Locate the cell with the specified text and output its [x, y] center coordinate. 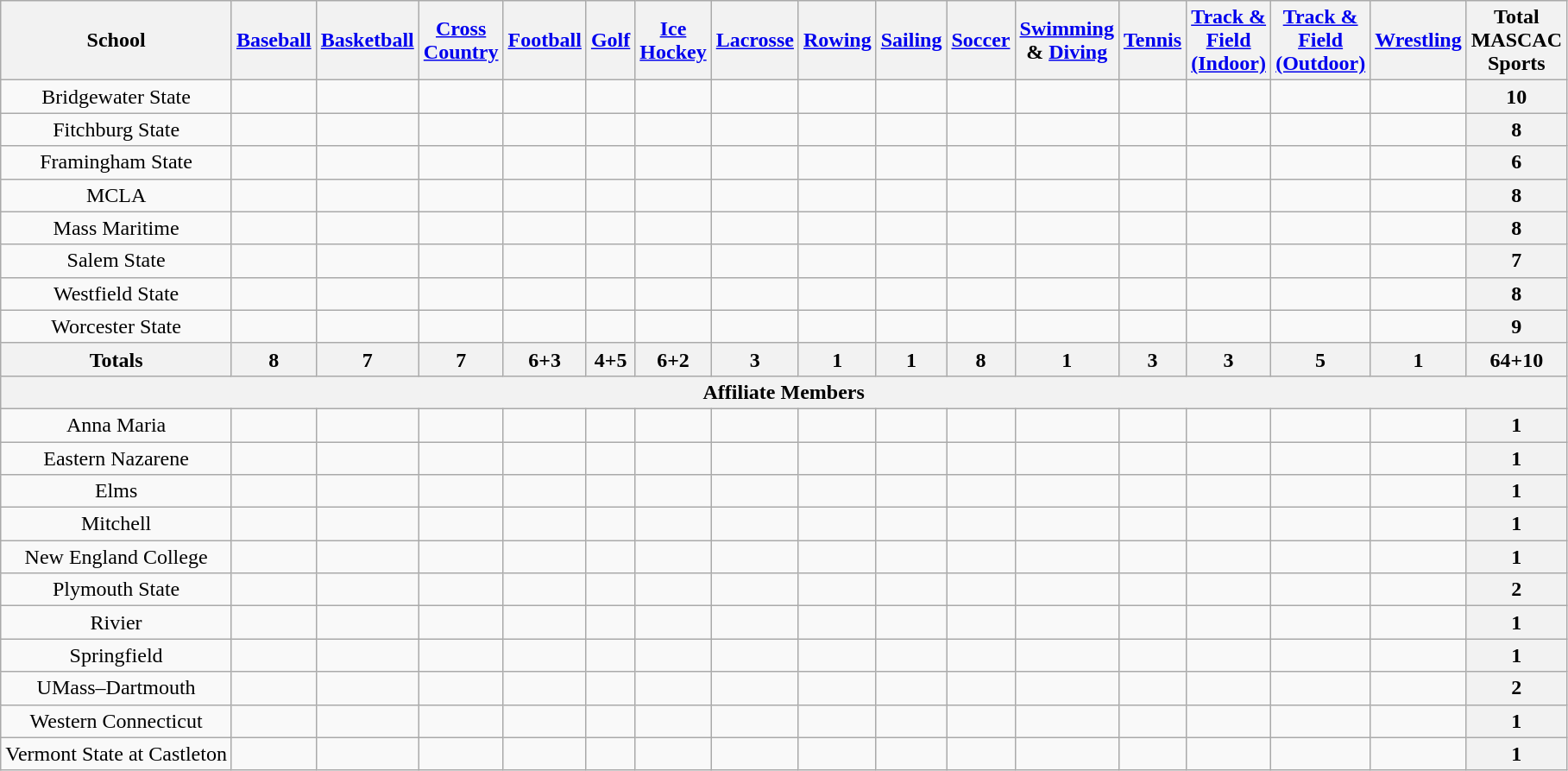
Wrestling [1419, 41]
Track &Field(Outdoor) [1320, 41]
Tennis [1152, 41]
Lacrosse [754, 41]
Eastern Nazarene [116, 458]
Elms [116, 491]
Swimming& Diving [1067, 41]
Fitchburg State [116, 130]
Basketball [368, 41]
Affiliate Members [784, 392]
CrossCountry [461, 41]
Soccer [980, 41]
TotalMASCACSports [1516, 41]
Mitchell [116, 524]
9 [1516, 326]
MCLA [116, 195]
Western Connecticut [116, 721]
6+2 [673, 359]
Baseball [274, 41]
Rivier [116, 622]
Framingham State [116, 162]
Golf [610, 41]
4+5 [610, 359]
Mass Maritime [116, 228]
6 [1516, 162]
Worcester State [116, 326]
64+10 [1516, 359]
Football [545, 41]
Westfield State [116, 294]
Plymouth State [116, 590]
Springfield [116, 655]
Anna Maria [116, 425]
UMass–Dartmouth [116, 688]
Vermont State at Castleton [116, 754]
New England College [116, 557]
IceHockey [673, 41]
Salem State [116, 261]
6+3 [545, 359]
Bridgewater State [116, 97]
10 [1516, 97]
Sailing [911, 41]
Rowing [837, 41]
5 [1320, 359]
Totals [116, 359]
Track &Field(Indoor) [1229, 41]
School [116, 41]
